From the cell containing the given text, extract its center point as [X, Y] coordinate. 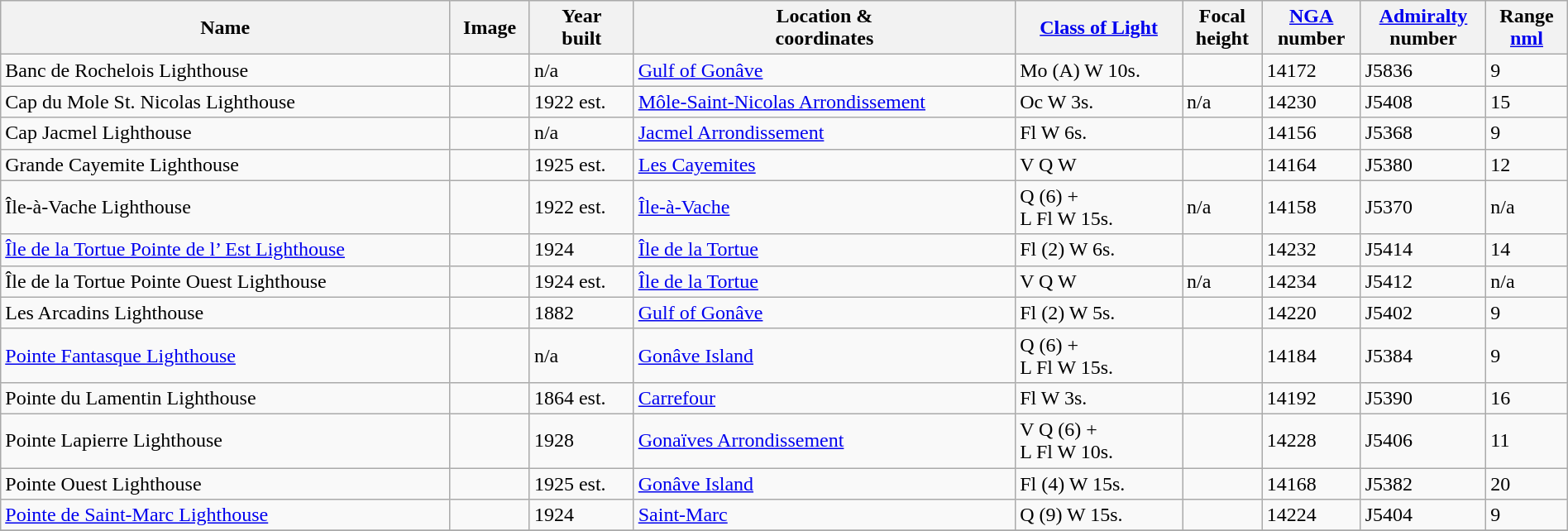
J5370 [1423, 207]
Fl (2) W 5s. [1099, 313]
Môle-Saint-Nicolas Arrondissement [824, 102]
14156 [1312, 133]
14220 [1312, 313]
J5384 [1423, 356]
14192 [1312, 398]
20 [1527, 484]
Fl (2) W 6s. [1099, 250]
1882 [581, 313]
J5402 [1423, 313]
1864 est. [581, 398]
V Q (6) + L Fl W 10s. [1099, 440]
Île de la Tortue Pointe de l’ Est Lighthouse [225, 250]
15 [1527, 102]
Class of Light [1099, 28]
J5836 [1423, 70]
Admiraltynumber [1423, 28]
Location &coordinates [824, 28]
14184 [1312, 356]
14164 [1312, 165]
J5414 [1423, 250]
Oc W 3s. [1099, 102]
J5368 [1423, 133]
Banc de Rochelois Lighthouse [225, 70]
Pointe du Lamentin Lighthouse [225, 398]
Les Cayemites [824, 165]
Fl W 3s. [1099, 398]
J5404 [1423, 515]
12 [1527, 165]
Fl W 6s. [1099, 133]
14234 [1312, 281]
14168 [1312, 484]
Île-à-Vache [824, 207]
1928 [581, 440]
Gonaïves Arrondissement [824, 440]
11 [1527, 440]
Carrefour [824, 398]
Pointe Ouest Lighthouse [225, 484]
Pointe Fantasque Lighthouse [225, 356]
Fl (4) W 15s. [1099, 484]
14158 [1312, 207]
14230 [1312, 102]
Pointe Lapierre Lighthouse [225, 440]
Rangenml [1527, 28]
Les Arcadins Lighthouse [225, 313]
Mo (A) W 10s. [1099, 70]
16 [1527, 398]
Name [225, 28]
Pointe de Saint-Marc Lighthouse [225, 515]
Jacmel Arrondissement [824, 133]
14228 [1312, 440]
14224 [1312, 515]
J5382 [1423, 484]
14172 [1312, 70]
NGAnumber [1312, 28]
J5380 [1423, 165]
14 [1527, 250]
Saint-Marc [824, 515]
J5406 [1423, 440]
J5412 [1423, 281]
Île de la Tortue Pointe Ouest Lighthouse [225, 281]
Yearbuilt [581, 28]
Image [490, 28]
Île-à-Vache Lighthouse [225, 207]
Grande Cayemite Lighthouse [225, 165]
J5408 [1423, 102]
Q (9) W 15s. [1099, 515]
Cap Jacmel Lighthouse [225, 133]
Cap du Mole St. Nicolas Lighthouse [225, 102]
Focalheight [1222, 28]
1924 est. [581, 281]
14232 [1312, 250]
J5390 [1423, 398]
